Capture the cell that displays the provided text and extract its [x, y] central coordinate. 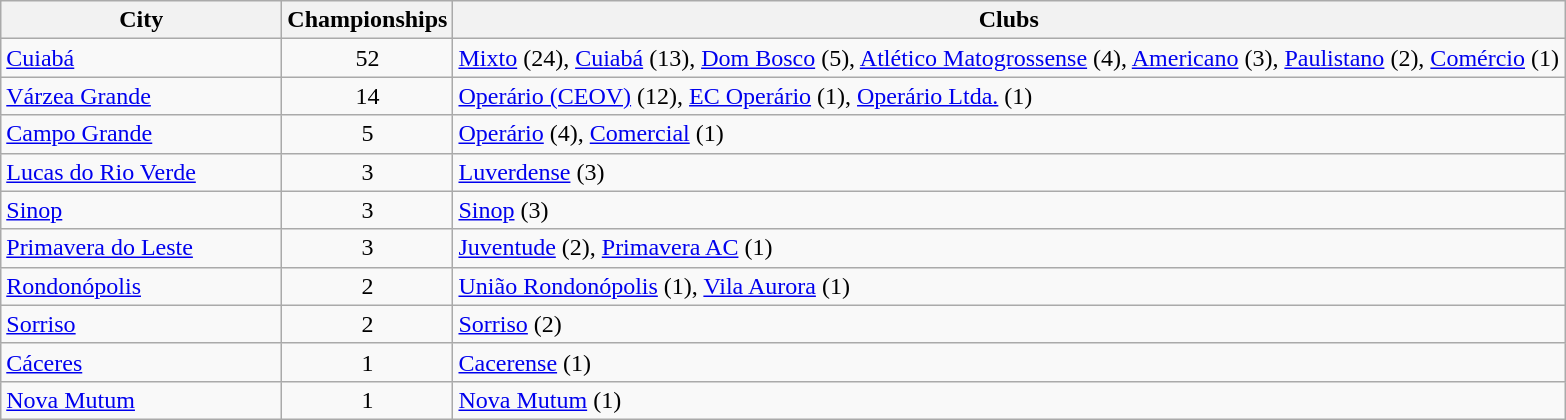
Cáceres [142, 362]
Cuiabá [142, 58]
Cacerense (1) [1009, 362]
5 [368, 134]
Rondonópolis [142, 286]
Luverdense (3) [1009, 172]
Várzea Grande [142, 96]
Operário (CEOV) (12), EC Operário (1), Operário Ltda. (1) [1009, 96]
Lucas do Rio Verde [142, 172]
Primavera do Leste [142, 248]
Championships [368, 20]
Sorriso (2) [1009, 324]
Operário (4), Comercial (1) [1009, 134]
União Rondonópolis (1), Vila Aurora (1) [1009, 286]
Clubs [1009, 20]
Sinop [142, 210]
Nova Mutum [142, 400]
Juventude (2), Primavera AC (1) [1009, 248]
Nova Mutum (1) [1009, 400]
City [142, 20]
Campo Grande [142, 134]
Sorriso [142, 324]
Mixto (24), Cuiabá (13), Dom Bosco (5), Atlético Matogrossense (4), Americano (3), Paulistano (2), Comércio (1) [1009, 58]
14 [368, 96]
Sinop (3) [1009, 210]
52 [368, 58]
